Detect which cell encompasses the target text, then output its [X, Y] center coordinate. 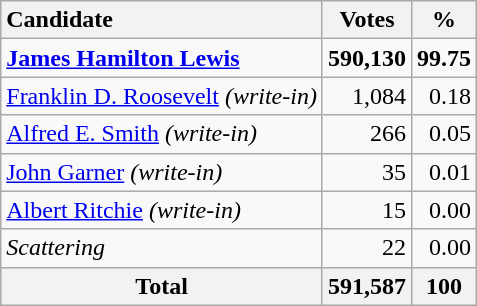
35 [366, 172]
1,084 [366, 96]
Scattering [162, 248]
100 [444, 286]
% [444, 20]
John Garner (write-in) [162, 172]
0.05 [444, 134]
590,130 [366, 58]
James Hamilton Lewis [162, 58]
15 [366, 210]
Candidate [162, 20]
99.75 [444, 58]
22 [366, 248]
Votes [366, 20]
0.01 [444, 172]
Franklin D. Roosevelt (write-in) [162, 96]
Albert Ritchie (write-in) [162, 210]
Alfred E. Smith (write-in) [162, 134]
Total [162, 286]
0.18 [444, 96]
591,587 [366, 286]
266 [366, 134]
